Return (X, Y) of the center of cell containing provided text 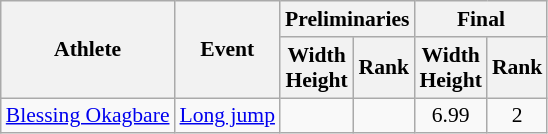
6.99 (450, 116)
Long jump (228, 116)
Athlete (88, 50)
Preliminaries (347, 19)
2 (518, 116)
Event (228, 50)
Blessing Okagbare (88, 116)
Final (480, 19)
